Capture the cell that displays the provided text and extract its (X, Y) central coordinate. 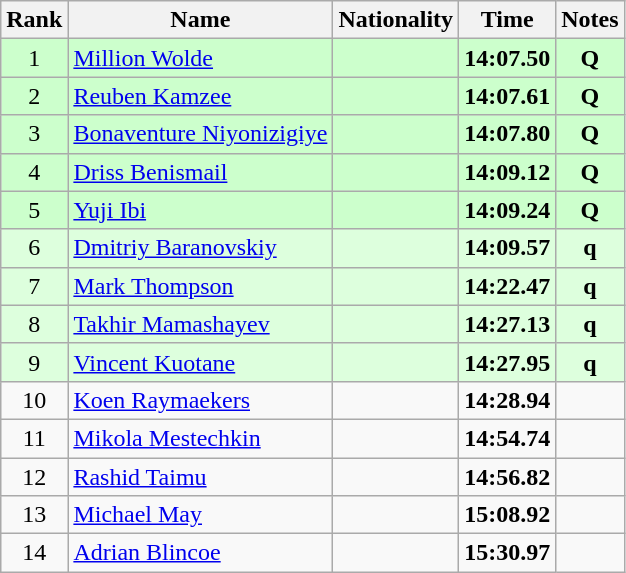
Notes (590, 20)
2 (34, 96)
14 (34, 553)
Rank (34, 20)
Reuben Kamzee (200, 96)
Name (200, 20)
6 (34, 248)
1 (34, 58)
14:54.74 (508, 438)
15:08.92 (508, 515)
14:09.57 (508, 248)
13 (34, 515)
Koen Raymaekers (200, 400)
14:09.12 (508, 172)
14:22.47 (508, 286)
9 (34, 362)
14:07.50 (508, 58)
12 (34, 477)
15:30.97 (508, 553)
Million Wolde (200, 58)
14:27.13 (508, 324)
Nationality (396, 20)
Driss Benismail (200, 172)
14:28.94 (508, 400)
Michael May (200, 515)
14:07.61 (508, 96)
14:07.80 (508, 134)
3 (34, 134)
Rashid Taimu (200, 477)
Dmitriy Baranovskiy (200, 248)
Takhir Mamashayev (200, 324)
14:56.82 (508, 477)
14:27.95 (508, 362)
Vincent Kuotane (200, 362)
Bonaventure Niyonizigiye (200, 134)
Yuji Ibi (200, 210)
Adrian Blincoe (200, 553)
Mikola Mestechkin (200, 438)
4 (34, 172)
14:09.24 (508, 210)
Mark Thompson (200, 286)
11 (34, 438)
8 (34, 324)
10 (34, 400)
Time (508, 20)
7 (34, 286)
5 (34, 210)
